Return [x, y] of the center of cell containing provided text 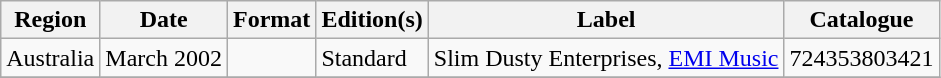
Slim Dusty Enterprises, EMI Music [606, 58]
Region [50, 20]
Format [272, 20]
Edition(s) [372, 20]
Standard [372, 58]
Catalogue [862, 20]
724353803421 [862, 58]
March 2002 [164, 58]
Australia [50, 58]
Label [606, 20]
Date [164, 20]
